Extract the (X, Y) coordinate from the center of the cell holding the provided text.  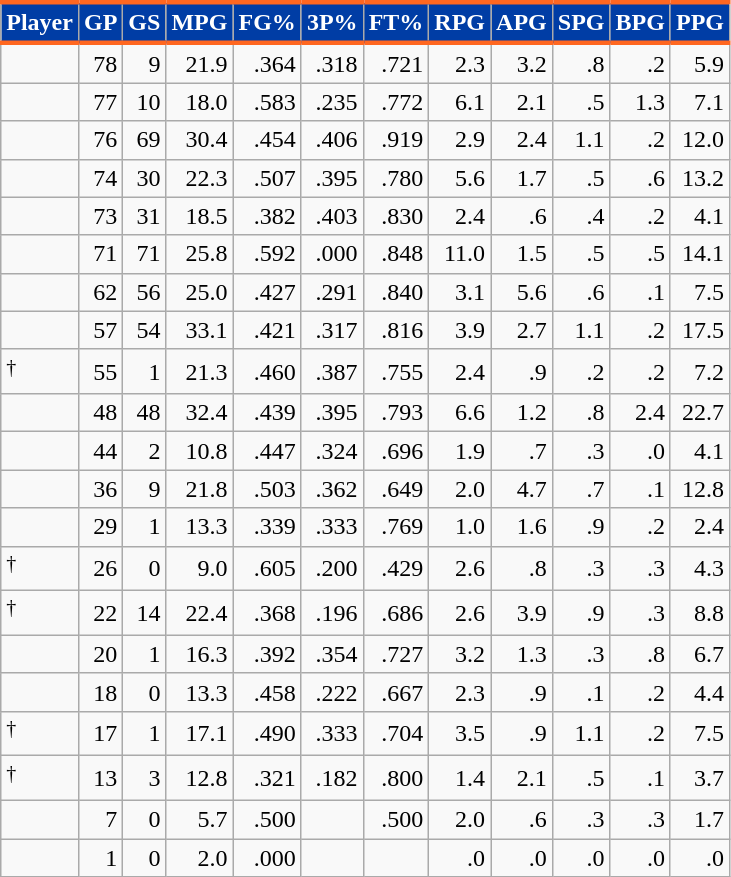
.696 (396, 451)
25.0 (200, 292)
12.0 (700, 140)
10.8 (200, 451)
3P% (332, 22)
1.4 (460, 778)
16.3 (200, 654)
.222 (332, 692)
11.0 (460, 254)
2.7 (522, 330)
1.9 (460, 451)
22.3 (200, 178)
25.8 (200, 254)
22 (100, 614)
.458 (267, 692)
44 (100, 451)
.200 (332, 568)
.439 (267, 413)
13 (100, 778)
.364 (267, 63)
.291 (332, 292)
.919 (396, 140)
14 (144, 614)
.317 (332, 330)
.704 (396, 734)
.362 (332, 489)
20 (100, 654)
.421 (267, 330)
6.6 (460, 413)
33.1 (200, 330)
RPG (460, 22)
FG% (267, 22)
29 (100, 527)
5.9 (700, 63)
.848 (396, 254)
.324 (332, 451)
.406 (332, 140)
GP (100, 22)
.382 (267, 216)
17 (100, 734)
5.7 (200, 819)
.368 (267, 614)
6.1 (460, 102)
PPG (700, 22)
.649 (396, 489)
2.9 (460, 140)
30.4 (200, 140)
.780 (396, 178)
.403 (332, 216)
13.2 (700, 178)
.196 (332, 614)
.667 (396, 692)
69 (144, 140)
.755 (396, 372)
.490 (267, 734)
2 (144, 451)
32.4 (200, 413)
7 (100, 819)
4.3 (700, 568)
.583 (267, 102)
18.0 (200, 102)
.503 (267, 489)
Player (40, 22)
18 (100, 692)
SPG (581, 22)
.605 (267, 568)
.721 (396, 63)
.339 (267, 527)
3.7 (700, 778)
1.2 (522, 413)
.318 (332, 63)
.447 (267, 451)
1.5 (522, 254)
3.1 (460, 292)
17.5 (700, 330)
.321 (267, 778)
.840 (396, 292)
18.5 (200, 216)
21.8 (200, 489)
.592 (267, 254)
78 (100, 63)
6.7 (700, 654)
.793 (396, 413)
.427 (267, 292)
8.8 (700, 614)
74 (100, 178)
BPG (640, 22)
10 (144, 102)
.830 (396, 216)
.454 (267, 140)
.769 (396, 527)
21.9 (200, 63)
.4 (581, 216)
.235 (332, 102)
57 (100, 330)
.182 (332, 778)
.354 (332, 654)
77 (100, 102)
MPG (200, 22)
1.0 (460, 527)
3 (144, 778)
36 (100, 489)
FT% (396, 22)
55 (100, 372)
.800 (396, 778)
.816 (396, 330)
73 (100, 216)
1.6 (522, 527)
4.7 (522, 489)
22.7 (700, 413)
7.1 (700, 102)
.686 (396, 614)
54 (144, 330)
9.0 (200, 568)
17.1 (200, 734)
14.1 (700, 254)
31 (144, 216)
30 (144, 178)
4.4 (700, 692)
.772 (396, 102)
62 (100, 292)
3.5 (460, 734)
.727 (396, 654)
GS (144, 22)
.392 (267, 654)
21.3 (200, 372)
7.2 (700, 372)
.460 (267, 372)
56 (144, 292)
.387 (332, 372)
.507 (267, 178)
APG (522, 22)
.429 (396, 568)
76 (100, 140)
26 (100, 568)
22.4 (200, 614)
